Pinpoint the cell where the given text exists, returning its [X, Y] midpoint coordinate. 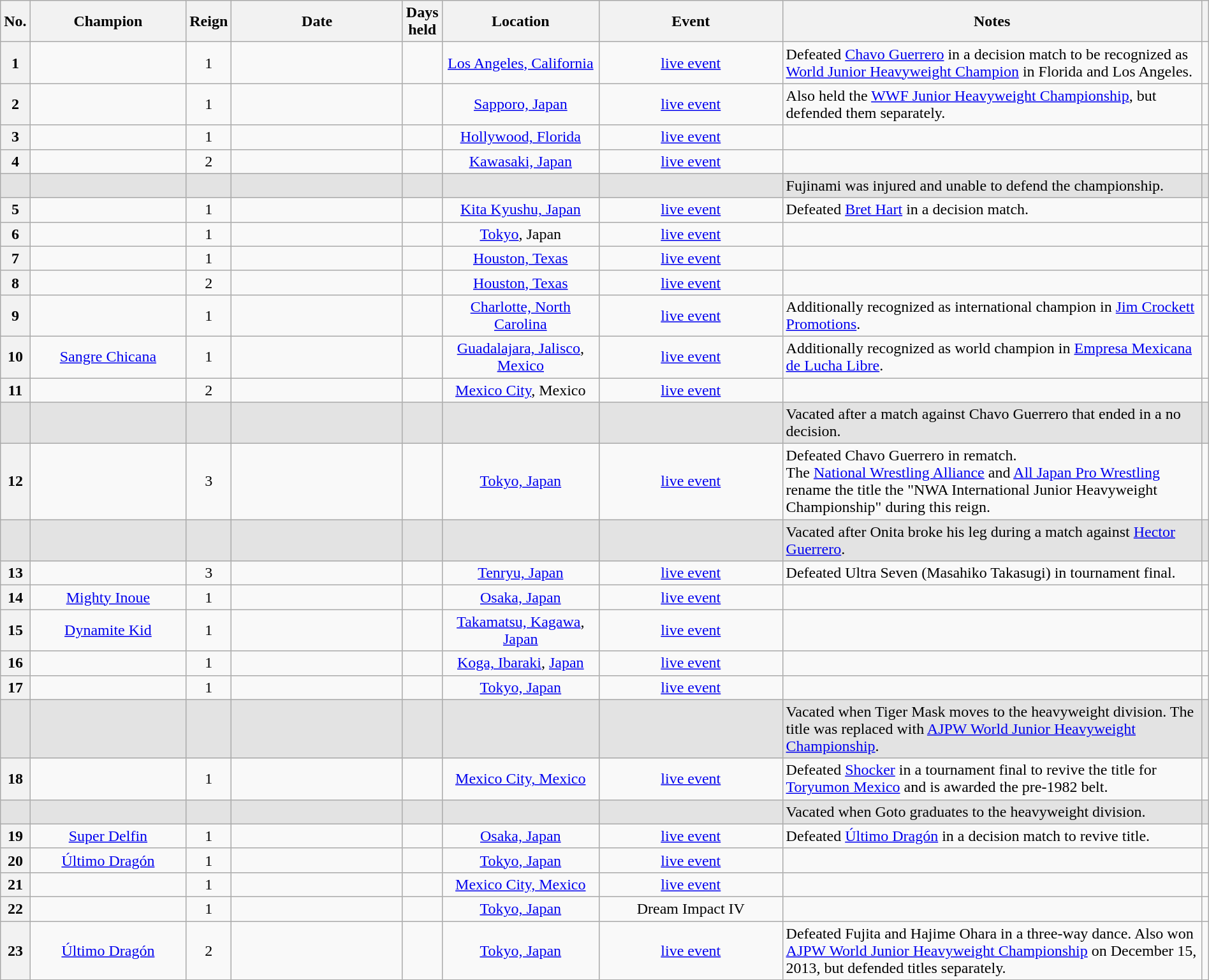
6 [15, 234]
21 [15, 884]
Also held the WWF Junior Heavyweight Championship, but defended them separately. [992, 105]
Defeated Ultra Seven (Masahiko Takasugi) in tournament final. [992, 573]
Sapporo, Japan [520, 105]
Tenryu, Japan [520, 573]
16 [15, 663]
Defeated Chavo Guerrero in a decision match to be recognized as World Junior Heavyweight Champion in Florida and Los Angeles. [992, 62]
9 [15, 315]
22 [15, 909]
4 [15, 161]
Mighty Inoue [108, 597]
11 [15, 390]
Days held [422, 22]
No. [15, 22]
12 [15, 482]
8 [15, 282]
Location [520, 22]
Charlotte, North Carolina [520, 315]
Super Delfin [108, 836]
13 [15, 573]
7 [15, 258]
15 [15, 630]
Event [691, 22]
Vacated after a match against Chavo Guerrero that ended in a no decision. [992, 423]
Kita Kyushu, Japan [520, 210]
Vacated after Onita broke his leg during a match against Hector Guerrero. [992, 541]
Sangre Chicana [108, 357]
Additionally recognized as world champion in Empresa Mexicana de Lucha Libre. [992, 357]
Koga, Ibaraki, Japan [520, 663]
Kawasaki, Japan [520, 161]
Additionally recognized as international champion in Jim Crockett Promotions. [992, 315]
Dynamite Kid [108, 630]
Champion [108, 22]
5 [15, 210]
Defeated Último Dragón in a decision match to revive title. [992, 836]
Notes [992, 22]
14 [15, 597]
Los Angeles, California [520, 62]
Defeated Bret Hart in a decision match. [992, 210]
Reign [209, 22]
Defeated Shocker in a tournament final to revive the title for Toryumon Mexico and is awarded the pre-1982 belt. [992, 779]
18 [15, 779]
Vacated when Tiger Mask moves to the heavyweight division. The title was replaced with AJPW World Junior Heavyweight Championship. [992, 729]
Dream Impact IV [691, 909]
10 [15, 357]
19 [15, 836]
20 [15, 860]
Guadalajara, Jalisco, Mexico [520, 357]
Hollywood, Florida [520, 137]
17 [15, 687]
Date [318, 22]
23 [15, 950]
Vacated when Goto graduates to the heavyweight division. [992, 812]
Takamatsu, Kagawa, Japan [520, 630]
Fujinami was injured and unable to defend the championship. [992, 186]
